From the cell containing the given text, extract its center point as (X, Y) coordinate. 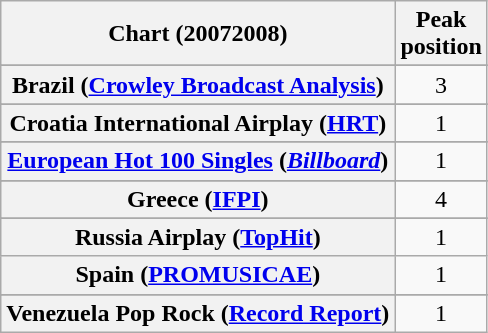
Greece (IFPI) (198, 199)
Chart (20072008) (198, 34)
3 (441, 85)
Croatia International Airplay (HRT) (198, 123)
Spain (PROMUSICAE) (198, 275)
European Hot 100 Singles (Billboard) (198, 161)
4 (441, 199)
Brazil (Crowley Broadcast Analysis) (198, 85)
Russia Airplay (TopHit) (198, 237)
Venezuela Pop Rock (Record Report) (198, 313)
Peakposition (441, 34)
